Return (x, y) of the center of cell containing provided text 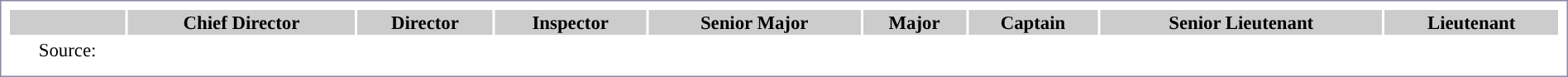
Captain (1033, 22)
Major (915, 22)
Chief Director (241, 22)
Senior Lieutenant (1241, 22)
Director (425, 22)
Lieutenant (1471, 22)
Inspector (571, 22)
Source: (68, 50)
Senior Major (754, 22)
